Identify which cell holds the provided text, then report its (X, Y) central coordinate. 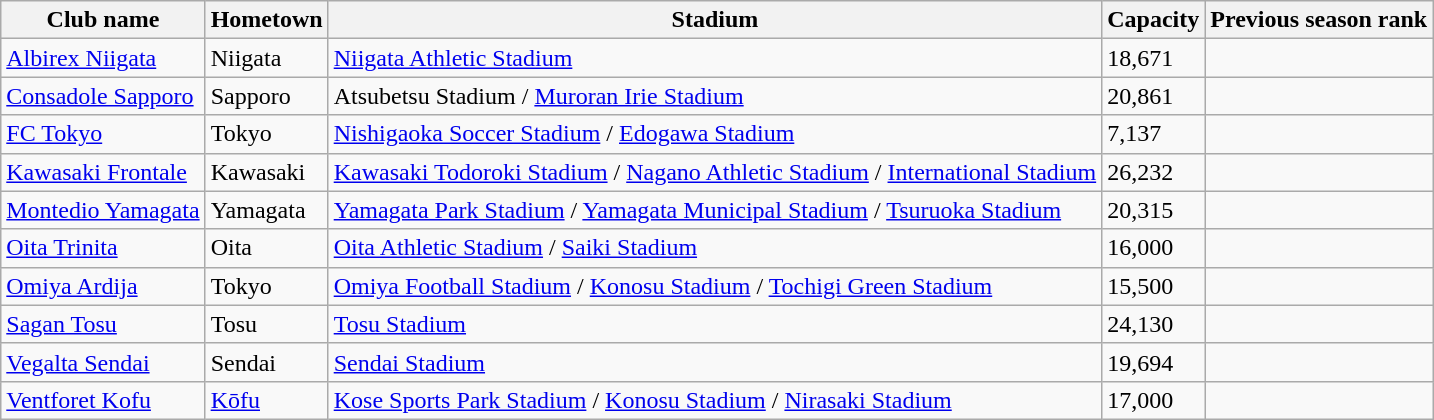
Niigata (266, 58)
7,137 (1154, 134)
Stadium (715, 20)
Nishigaoka Soccer Stadium / Edogawa Stadium (715, 134)
Kose Sports Park Stadium / Konosu Stadium / Nirasaki Stadium (715, 400)
26,232 (1154, 172)
Tosu Stadium (715, 324)
Ventforet Kofu (103, 400)
Niigata Athletic Stadium (715, 58)
Oita (266, 248)
Previous season rank (1319, 20)
Tosu (266, 324)
Vegalta Sendai (103, 362)
24,130 (1154, 324)
Sapporo (266, 96)
Kawasaki Frontale (103, 172)
Omiya Ardija (103, 286)
Hometown (266, 20)
16,000 (1154, 248)
Club name (103, 20)
18,671 (1154, 58)
Sendai Stadium (715, 362)
Consadole Sapporo (103, 96)
Kōfu (266, 400)
FC Tokyo (103, 134)
20,315 (1154, 210)
Yamagata Park Stadium / Yamagata Municipal Stadium / Tsuruoka Stadium (715, 210)
20,861 (1154, 96)
Omiya Football Stadium / Konosu Stadium / Tochigi Green Stadium (715, 286)
Sagan Tosu (103, 324)
Albirex Niigata (103, 58)
Oita Athletic Stadium / Saiki Stadium (715, 248)
Atsubetsu Stadium / Muroran Irie Stadium (715, 96)
19,694 (1154, 362)
Yamagata (266, 210)
17,000 (1154, 400)
Montedio Yamagata (103, 210)
Kawasaki Todoroki Stadium / Nagano Athletic Stadium / International Stadium (715, 172)
Kawasaki (266, 172)
Sendai (266, 362)
15,500 (1154, 286)
Capacity (1154, 20)
Oita Trinita (103, 248)
